Return the [x, y] coordinate for the center point of the cell that contains the specified text.  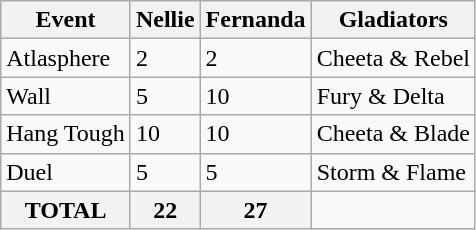
Duel [66, 172]
Fernanda [256, 20]
Hang Tough [66, 134]
Fury & Delta [393, 96]
22 [165, 210]
Wall [66, 96]
Cheeta & Rebel [393, 58]
Event [66, 20]
TOTAL [66, 210]
Atlasphere [66, 58]
Cheeta & Blade [393, 134]
Storm & Flame [393, 172]
Nellie [165, 20]
27 [256, 210]
Gladiators [393, 20]
